Pinpoint the cell where the given text exists, returning its [x, y] midpoint coordinate. 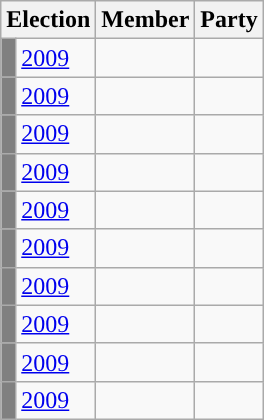
Party [229, 20]
Member [146, 20]
Election [48, 20]
